Capture the cell that displays the provided text and extract its [x, y] central coordinate. 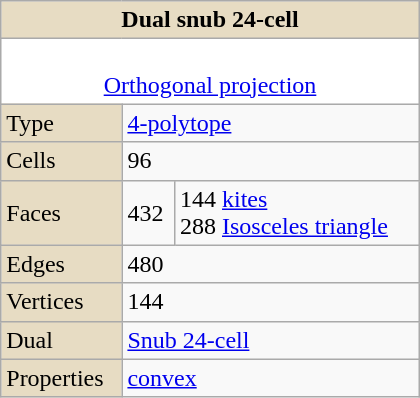
Dual snub 24-cell [210, 20]
Properties [62, 378]
144 [270, 302]
96 [270, 161]
Dual [62, 340]
Edges [62, 264]
Orthogonal projection [210, 72]
convex [270, 378]
Snub 24-cell [270, 340]
480 [270, 264]
Cells [62, 161]
Vertices [62, 302]
4-polytope [270, 123]
Type [62, 123]
Faces [62, 212]
144 kites288 Isosceles triangle [296, 212]
432 [148, 212]
